Return [x, y] of the center of cell containing provided text 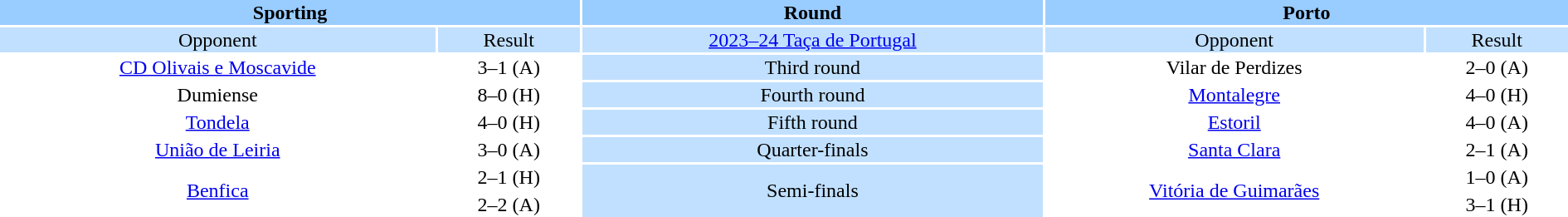
Benfica [217, 191]
2–0 (A) [1497, 67]
Third round [813, 67]
3–0 (A) [509, 150]
8–0 (H) [509, 95]
Sporting [290, 12]
2–1 (H) [509, 177]
Quarter-finals [813, 150]
2–1 (A) [1497, 150]
1–0 (A) [1497, 177]
2–2 (A) [509, 205]
Dumiense [217, 95]
União de Leiria [217, 150]
Montalegre [1234, 95]
Fifth round [813, 122]
Fourth round [813, 95]
Round [813, 12]
4–0 (A) [1497, 122]
2023–24 Taça de Portugal [813, 40]
Vitória de Guimarães [1234, 191]
Santa Clara [1234, 150]
Vilar de Perdizes [1234, 67]
Semi-finals [813, 191]
3–1 (A) [509, 67]
Estoril [1234, 122]
3–1 (H) [1497, 205]
Tondela [217, 122]
CD Olivais e Moscavide [217, 67]
Porto [1307, 12]
